Output the [x, y] coordinate of the center of the cell containing the given text.  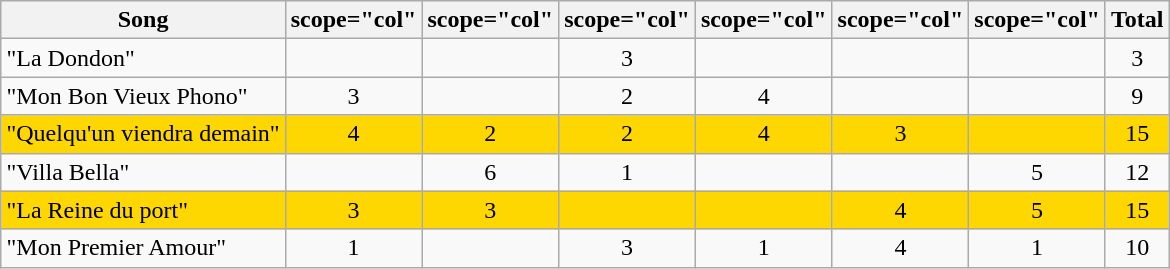
"Villa Bella" [143, 172]
9 [1137, 96]
"La Reine du port" [143, 210]
Total [1137, 20]
"Quelqu'un viendra demain" [143, 134]
"La Dondon" [143, 58]
"Mon Premier Amour" [143, 248]
12 [1137, 172]
6 [490, 172]
Song [143, 20]
10 [1137, 248]
"Mon Bon Vieux Phono" [143, 96]
